Find where the given text appears and provide that cell's center as [x, y] coordinate. 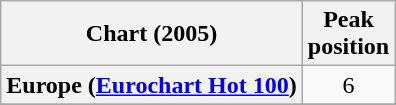
Peakposition [348, 34]
Europe (Eurochart Hot 100) [152, 85]
6 [348, 85]
Chart (2005) [152, 34]
